Capture the cell that displays the provided text and extract its [X, Y] central coordinate. 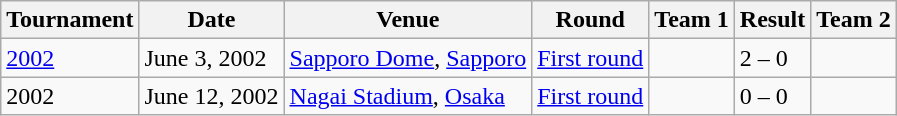
Sapporo Dome, Sapporo [408, 58]
June 12, 2002 [212, 96]
Team 2 [854, 20]
June 3, 2002 [212, 58]
Tournament [70, 20]
2 – 0 [772, 58]
Nagai Stadium, Osaka [408, 96]
Date [212, 20]
Round [590, 20]
0 – 0 [772, 96]
Team 1 [692, 20]
Result [772, 20]
Venue [408, 20]
